Scan for the cell matching the given text and deliver its [x, y] coordinate at center. 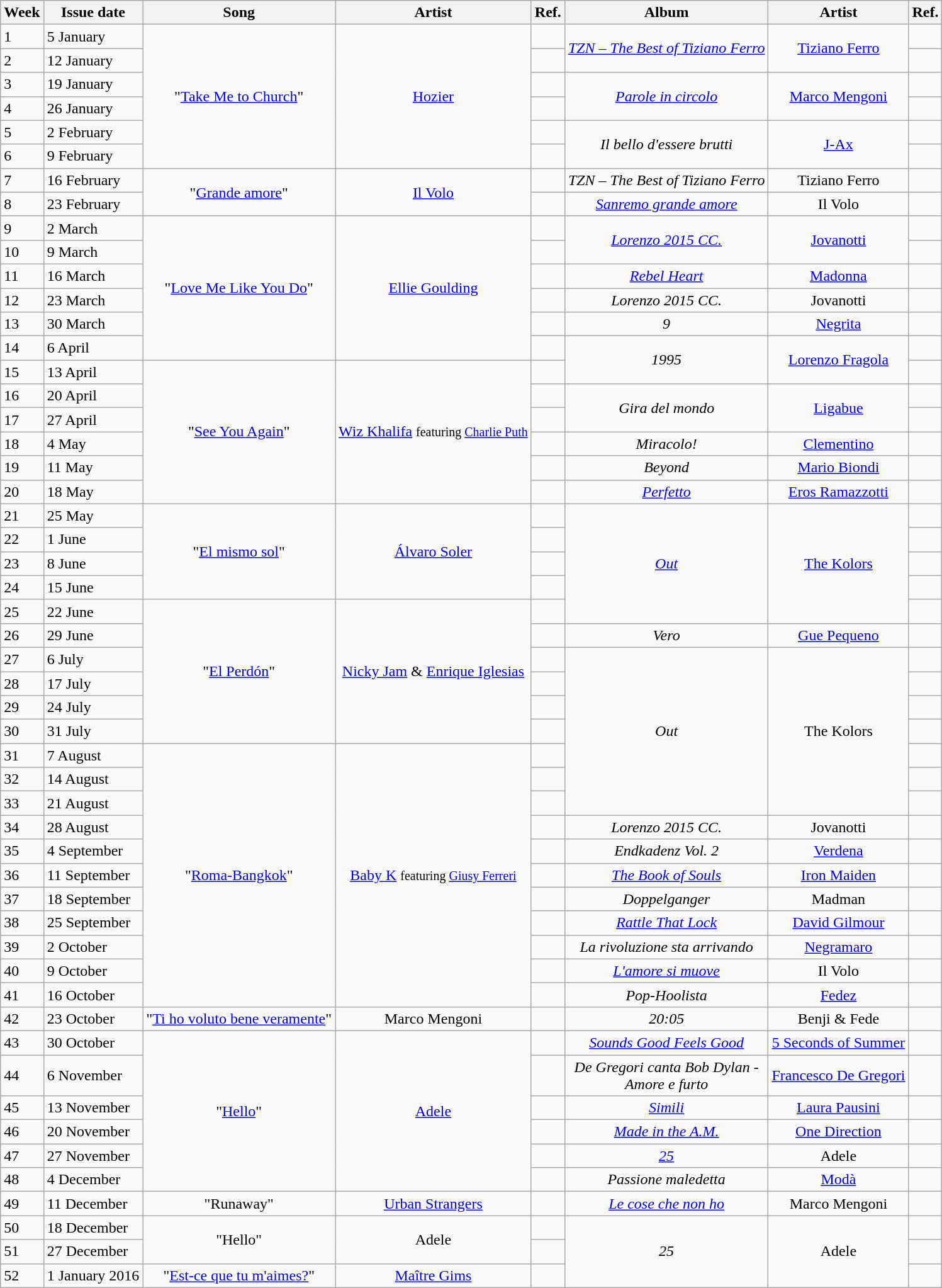
"El Perdón" [239, 671]
Doppelganger [666, 899]
2 October [93, 947]
5 Seconds of Summer [838, 1042]
Issue date [93, 13]
36 [22, 875]
The Book of Souls [666, 875]
18 May [93, 492]
Gue Pequeno [838, 635]
Negramaro [838, 947]
27 April [93, 420]
Mario Biondi [838, 468]
13 [22, 324]
24 [22, 587]
Le cose che non ho [666, 1204]
Laura Pausini [838, 1108]
Made in the A.M. [666, 1132]
48 [22, 1180]
9 October [93, 971]
Vero [666, 635]
Pop-Hoolista [666, 995]
30 March [93, 324]
8 June [93, 563]
Clementino [838, 444]
"See You Again" [239, 432]
Nicky Jam & Enrique Iglesias [434, 671]
18 September [93, 899]
"Ti ho voluto bene veramente" [239, 1019]
31 [22, 755]
Simili [666, 1108]
Rebel Heart [666, 276]
Parole in circolo [666, 96]
14 [22, 348]
51 [22, 1251]
20:05 [666, 1019]
16 March [93, 276]
20 [22, 492]
Endkadenz Vol. 2 [666, 851]
6 July [93, 659]
50 [22, 1228]
27 December [93, 1251]
12 January [93, 60]
20 November [93, 1132]
46 [22, 1132]
10 [22, 252]
"Love Me Like You Do" [239, 288]
Ellie Goulding [434, 288]
9 March [93, 252]
Ligabue [838, 408]
1 June [93, 539]
29 [22, 708]
22 [22, 539]
17 [22, 420]
7 August [93, 755]
18 [22, 444]
"Runaway" [239, 1204]
26 [22, 635]
47 [22, 1156]
Song [239, 13]
20 April [93, 396]
23 October [93, 1019]
33 [22, 803]
Madonna [838, 276]
30 October [93, 1042]
2 February [93, 132]
43 [22, 1042]
34 [22, 827]
21 August [93, 803]
25 September [93, 923]
6 April [93, 348]
5 January [93, 37]
15 [22, 372]
38 [22, 923]
26 January [93, 108]
19 January [93, 84]
Il bello d'essere brutti [666, 144]
Iron Maiden [838, 875]
6 [22, 156]
6 November [93, 1075]
29 June [93, 635]
41 [22, 995]
4 [22, 108]
16 October [93, 995]
15 June [93, 587]
Album [666, 13]
3 [22, 84]
13 April [93, 372]
21 [22, 516]
Wiz Khalifa featuring Charlie Puth [434, 432]
7 [22, 180]
1995 [666, 360]
45 [22, 1108]
31 July [93, 732]
Passione maledetta [666, 1180]
Baby K featuring Giusy Ferreri [434, 875]
30 [22, 732]
19 [22, 468]
"Grande amore" [239, 192]
Francesco De Gregori [838, 1075]
28 August [93, 827]
Negrita [838, 324]
13 November [93, 1108]
"Take Me to Church" [239, 96]
27 November [93, 1156]
2 [22, 60]
Fedez [838, 995]
Madman [838, 899]
Benji & Fede [838, 1019]
18 December [93, 1228]
4 September [93, 851]
37 [22, 899]
La rivoluzione sta arrivando [666, 947]
Gira del mondo [666, 408]
Week [22, 13]
Álvaro Soler [434, 551]
Modà [838, 1180]
14 August [93, 779]
1 [22, 37]
5 [22, 132]
4 December [93, 1180]
2 March [93, 228]
16 February [93, 180]
Sanremo grande amore [666, 204]
L'amore si muove [666, 971]
11 [22, 276]
23 March [93, 300]
27 [22, 659]
Miracolo! [666, 444]
De Gregori canta Bob Dylan - Amore e furto [666, 1075]
32 [22, 779]
24 July [93, 708]
Eros Ramazzotti [838, 492]
17 July [93, 683]
Maître Gims [434, 1275]
Verdena [838, 851]
52 [22, 1275]
11 September [93, 875]
42 [22, 1019]
12 [22, 300]
"Roma-Bangkok" [239, 875]
23 February [93, 204]
35 [22, 851]
David Gilmour [838, 923]
Sounds Good Feels Good [666, 1042]
One Direction [838, 1132]
28 [22, 683]
11 May [93, 468]
Perfetto [666, 492]
39 [22, 947]
22 June [93, 611]
Lorenzo Fragola [838, 360]
49 [22, 1204]
Hozier [434, 96]
"El mismo sol" [239, 551]
8 [22, 204]
"Est-ce que tu m'aimes?" [239, 1275]
Rattle That Lock [666, 923]
16 [22, 396]
11 December [93, 1204]
23 [22, 563]
4 May [93, 444]
Beyond [666, 468]
44 [22, 1075]
40 [22, 971]
Urban Strangers [434, 1204]
1 January 2016 [93, 1275]
J-Ax [838, 144]
25 May [93, 516]
9 February [93, 156]
